Determine the [x, y] coordinate at the center of the cell enclosing the given text.  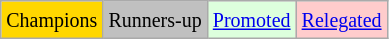
Promoted [252, 20]
Runners-up [155, 20]
Relegated [342, 20]
Champions [52, 20]
